Output the [X, Y] coordinate of the center of the cell containing the given text.  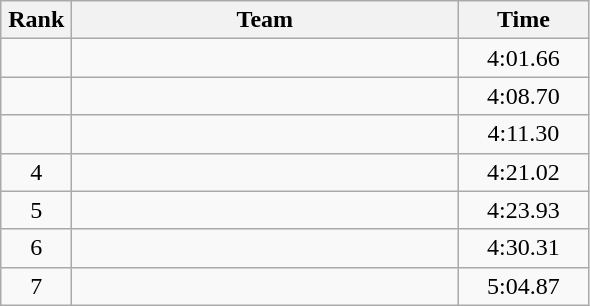
4:01.66 [524, 58]
4 [36, 172]
4:11.30 [524, 134]
4:30.31 [524, 248]
5:04.87 [524, 286]
6 [36, 248]
5 [36, 210]
4:23.93 [524, 210]
Time [524, 20]
Team [265, 20]
4:08.70 [524, 96]
7 [36, 286]
Rank [36, 20]
4:21.02 [524, 172]
